Pinpoint the cell where the given text exists, returning its (x, y) midpoint coordinate. 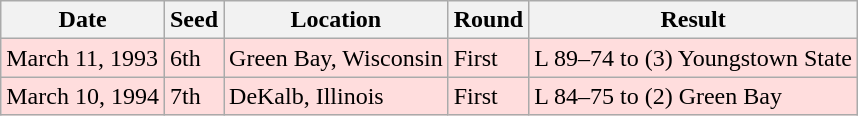
Location (336, 20)
Green Bay, Wisconsin (336, 58)
Date (83, 20)
Round (488, 20)
7th (194, 96)
Seed (194, 20)
6th (194, 58)
DeKalb, Illinois (336, 96)
Result (694, 20)
L 89–74 to (3) Youngstown State (694, 58)
March 10, 1994 (83, 96)
L 84–75 to (2) Green Bay (694, 96)
March 11, 1993 (83, 58)
